Return the [x, y] coordinate for the center point of the cell that contains the specified text.  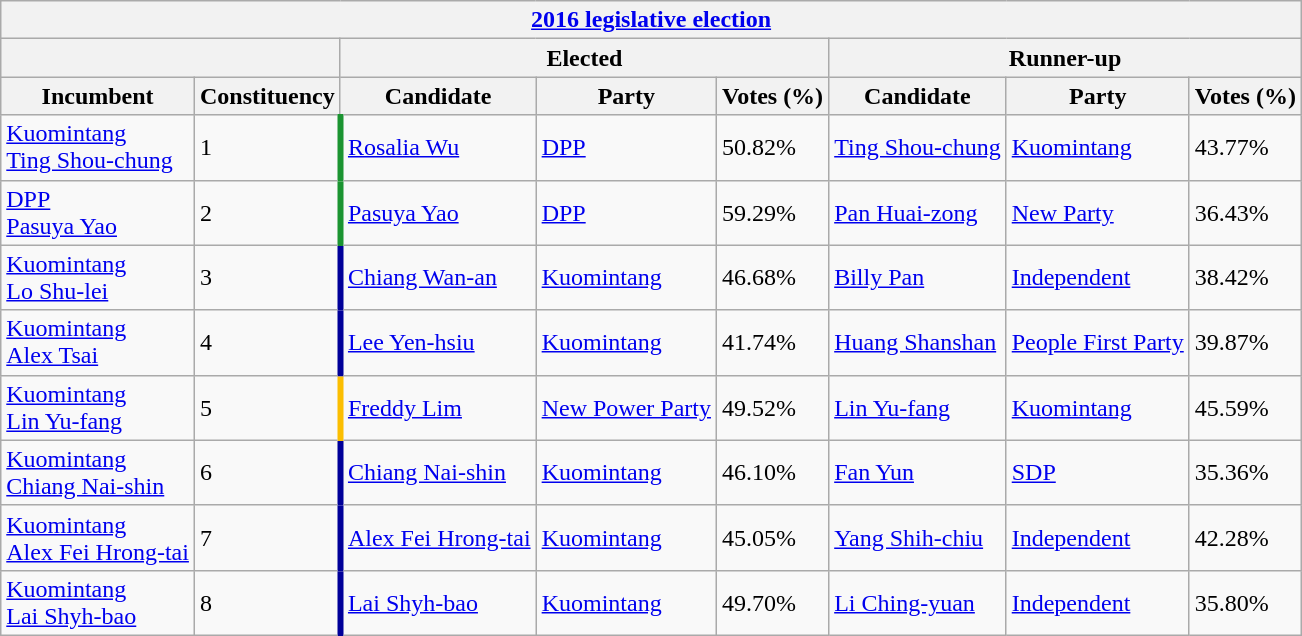
Lin Yu-fang [918, 408]
Runner-up [1066, 58]
Elected [584, 58]
43.77% [1245, 148]
2016 legislative election [652, 20]
SDP [1098, 472]
Incumbent [98, 96]
1 [267, 148]
50.82% [772, 148]
People First Party [1098, 342]
KuomintangAlex Fei Hrong-tai [98, 538]
59.29% [772, 212]
New Party [1098, 212]
46.68% [772, 278]
KuomintangLin Yu-fang [98, 408]
7 [267, 538]
Pasuya Yao [438, 212]
Billy Pan [918, 278]
6 [267, 472]
KuomintangLai Shyh-bao [98, 602]
Constituency [267, 96]
49.52% [772, 408]
41.74% [772, 342]
Alex Fei Hrong-tai [438, 538]
Lee Yen-hsiu [438, 342]
4 [267, 342]
38.42% [1245, 278]
DPPPasuya Yao [98, 212]
Yang Shih-chiu [918, 538]
8 [267, 602]
2 [267, 212]
Rosalia Wu [438, 148]
KuomintangTing Shou-chung [98, 148]
35.80% [1245, 602]
42.28% [1245, 538]
Fan Yun [918, 472]
3 [267, 278]
35.36% [1245, 472]
5 [267, 408]
New Power Party [626, 408]
36.43% [1245, 212]
Chiang Nai-shin [438, 472]
Ting Shou-chung [918, 148]
46.10% [772, 472]
Chiang Wan-an [438, 278]
Li Ching-yuan [918, 602]
49.70% [772, 602]
Freddy Lim [438, 408]
KuomintangChiang Nai-shin [98, 472]
45.05% [772, 538]
KuomintangAlex Tsai [98, 342]
45.59% [1245, 408]
Pan Huai-zong [918, 212]
KuomintangLo Shu-lei [98, 278]
Huang Shanshan [918, 342]
39.87% [1245, 342]
Lai Shyh-bao [438, 602]
